Provide the [X, Y] coordinate of the cell's center where the given text is located.  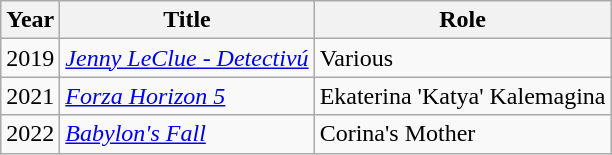
Role [462, 20]
Jenny LeClue - Detectivú [187, 58]
2019 [30, 58]
2022 [30, 134]
2021 [30, 96]
Title [187, 20]
Year [30, 20]
Babylon's Fall [187, 134]
Corina's Mother [462, 134]
Forza Horizon 5 [187, 96]
Ekaterina 'Katya' Kalemagina [462, 96]
Various [462, 58]
